Output the [X, Y] coordinate of the center of the cell containing the given text.  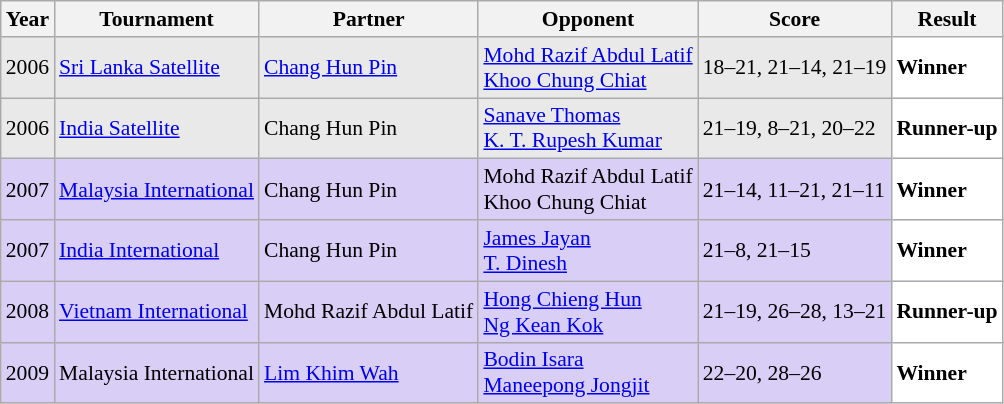
Partner [368, 19]
2009 [28, 372]
Score [795, 19]
21–19, 26–28, 13–21 [795, 312]
Hong Chieng Hun Ng Kean Kok [588, 312]
James Jayan T. Dinesh [588, 250]
Sanave Thomas K. T. Rupesh Kumar [588, 128]
22–20, 28–26 [795, 372]
Result [946, 19]
Bodin Isara Maneepong Jongjit [588, 372]
Sri Lanka Satellite [156, 68]
Tournament [156, 19]
Lim Khim Wah [368, 372]
India Satellite [156, 128]
Vietnam International [156, 312]
21–8, 21–15 [795, 250]
Year [28, 19]
2008 [28, 312]
Opponent [588, 19]
21–19, 8–21, 20–22 [795, 128]
Mohd Razif Abdul Latif [368, 312]
18–21, 21–14, 21–19 [795, 68]
India International [156, 250]
21–14, 11–21, 21–11 [795, 190]
